For the text-containing cell, return its midpoint in [x, y] coordinate format. 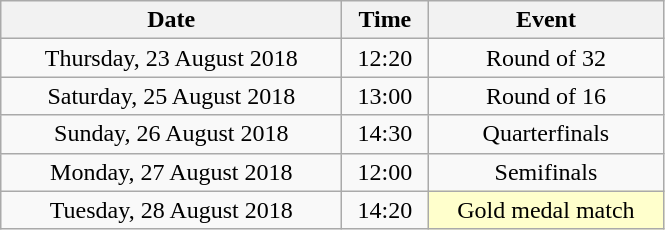
Tuesday, 28 August 2018 [172, 210]
Time [385, 20]
Gold medal match [546, 210]
Monday, 27 August 2018 [172, 172]
13:00 [385, 96]
Saturday, 25 August 2018 [172, 96]
Round of 16 [546, 96]
Sunday, 26 August 2018 [172, 134]
12:20 [385, 58]
14:20 [385, 210]
Round of 32 [546, 58]
Quarterfinals [546, 134]
Semifinals [546, 172]
Thursday, 23 August 2018 [172, 58]
Date [172, 20]
Event [546, 20]
12:00 [385, 172]
14:30 [385, 134]
